Capture the cell that displays the provided text and extract its [x, y] central coordinate. 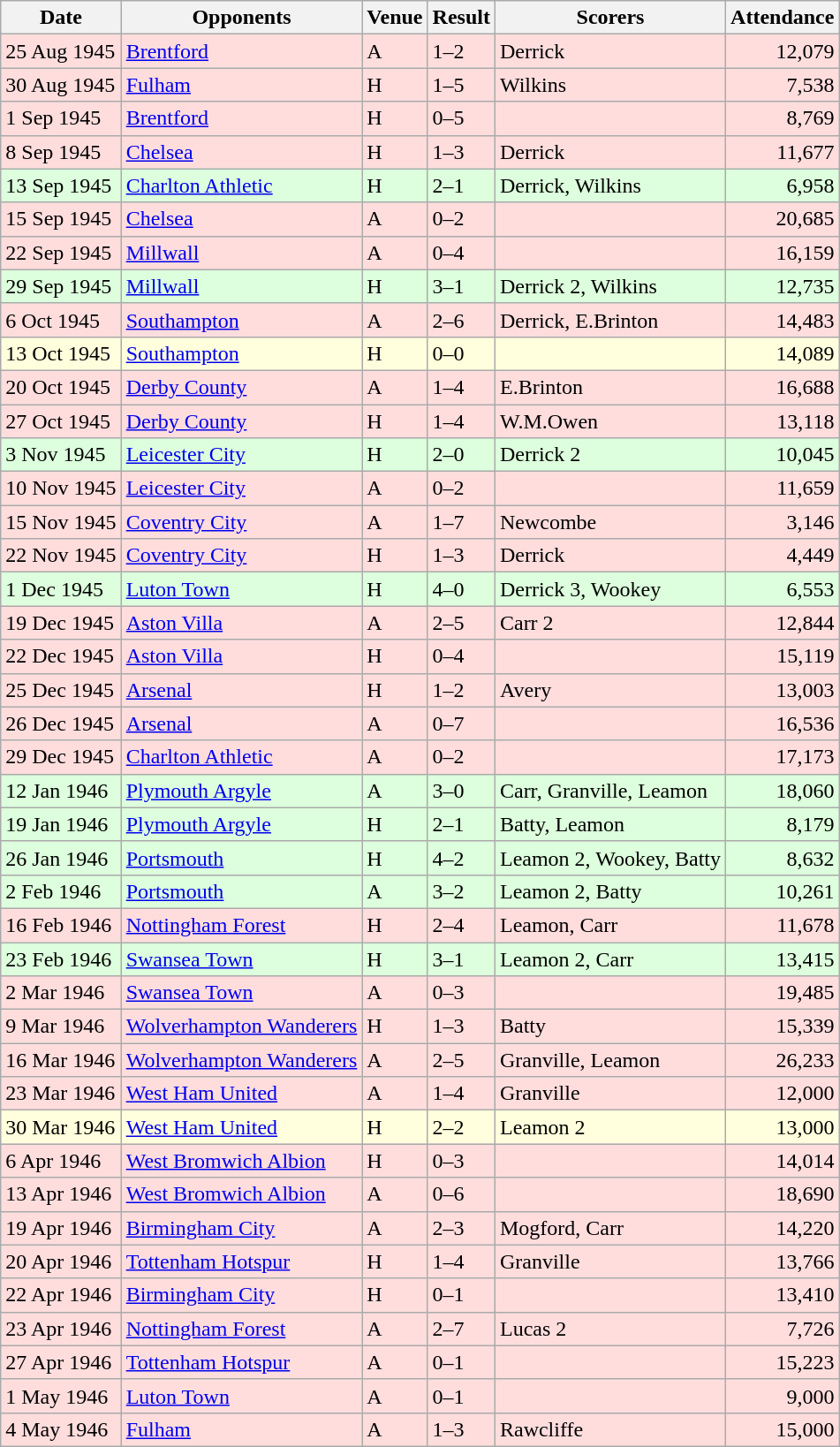
2–7 [461, 1329]
13,003 [783, 690]
2–2 [461, 1127]
11,677 [783, 152]
3 Nov 1945 [61, 455]
18,690 [783, 1194]
16,536 [783, 723]
14,483 [783, 320]
12,000 [783, 1094]
13 Oct 1945 [61, 353]
13,766 [783, 1261]
10,261 [783, 891]
Mogford, Carr [609, 1228]
7,538 [783, 85]
14,220 [783, 1228]
14,089 [783, 353]
11,678 [783, 925]
Derrick, Wilkins [609, 186]
3,146 [783, 522]
1 Sep 1945 [61, 118]
18,060 [783, 791]
22 Apr 1946 [61, 1295]
Carr, Granville, Leamon [609, 791]
25 Aug 1945 [61, 51]
2–0 [461, 455]
15 Sep 1945 [61, 219]
12 Jan 1946 [61, 791]
15,000 [783, 1429]
22 Sep 1945 [61, 253]
20 Oct 1945 [61, 387]
Derrick, E.Brinton [609, 320]
26,233 [783, 1060]
Carr 2 [609, 623]
15,119 [783, 656]
4 May 1946 [61, 1429]
4–0 [461, 589]
13,415 [783, 958]
1 Dec 1945 [61, 589]
16 Mar 1946 [61, 1060]
2 Mar 1946 [61, 993]
27 Oct 1945 [61, 421]
2–4 [461, 925]
3–0 [461, 791]
2–6 [461, 320]
10 Nov 1945 [61, 489]
20 Apr 1946 [61, 1261]
22 Nov 1945 [61, 556]
16 Feb 1946 [61, 925]
0–0 [461, 353]
0–6 [461, 1194]
2–3 [461, 1228]
30 Aug 1945 [61, 85]
14,014 [783, 1161]
8,632 [783, 858]
Wilkins [609, 85]
13 Sep 1945 [61, 186]
29 Dec 1945 [61, 757]
Result [461, 18]
15,339 [783, 1027]
Date [61, 18]
1 May 1946 [61, 1396]
11,659 [783, 489]
4–2 [461, 858]
12,844 [783, 623]
8,769 [783, 118]
4,449 [783, 556]
6 Apr 1946 [61, 1161]
Leamon, Carr [609, 925]
16,688 [783, 387]
25 Dec 1945 [61, 690]
30 Mar 1946 [61, 1127]
Attendance [783, 18]
1–5 [461, 85]
19 Jan 1946 [61, 824]
23 Mar 1946 [61, 1094]
1–7 [461, 522]
8 Sep 1945 [61, 152]
15,223 [783, 1362]
2 Feb 1946 [61, 891]
29 Sep 1945 [61, 286]
6,958 [783, 186]
12,735 [783, 286]
Venue [395, 18]
Leamon 2 [609, 1127]
23 Apr 1946 [61, 1329]
19,485 [783, 993]
10,045 [783, 455]
19 Dec 1945 [61, 623]
19 Apr 1946 [61, 1228]
Derrick 2 [609, 455]
17,173 [783, 757]
Derrick 2, Wilkins [609, 286]
Batty [609, 1027]
16,159 [783, 253]
13,410 [783, 1295]
20,685 [783, 219]
8,179 [783, 824]
Opponents [242, 18]
Leamon 2, Carr [609, 958]
6 Oct 1945 [61, 320]
15 Nov 1945 [61, 522]
26 Jan 1946 [61, 858]
9 Mar 1946 [61, 1027]
22 Dec 1945 [61, 656]
Granville, Leamon [609, 1060]
Derrick 3, Wookey [609, 589]
Leamon 2, Wookey, Batty [609, 858]
Rawcliffe [609, 1429]
13 Apr 1946 [61, 1194]
Lucas 2 [609, 1329]
Avery [609, 690]
7,726 [783, 1329]
Scorers [609, 18]
Batty, Leamon [609, 824]
0–7 [461, 723]
27 Apr 1946 [61, 1362]
13,118 [783, 421]
Newcombe [609, 522]
0–5 [461, 118]
9,000 [783, 1396]
Leamon 2, Batty [609, 891]
W.M.Owen [609, 421]
13,000 [783, 1127]
12,079 [783, 51]
3–2 [461, 891]
6,553 [783, 589]
26 Dec 1945 [61, 723]
23 Feb 1946 [61, 958]
E.Brinton [609, 387]
